Return (x, y) of the center of cell containing provided text 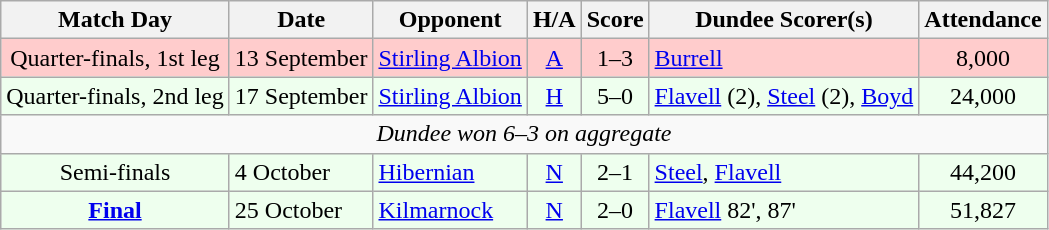
25 October (301, 210)
H (554, 96)
H/A (554, 20)
51,827 (983, 210)
2–0 (615, 210)
4 October (301, 172)
5–0 (615, 96)
Dundee won 6–3 on aggregate (524, 134)
44,200 (983, 172)
Score (615, 20)
Hibernian (450, 172)
17 September (301, 96)
Flavell (2), Steel (2), Boyd (784, 96)
Flavell 82', 87' (784, 210)
8,000 (983, 58)
A (554, 58)
Opponent (450, 20)
Burrell (784, 58)
Date (301, 20)
Final (116, 210)
Steel, Flavell (784, 172)
Quarter-finals, 2nd leg (116, 96)
Dundee Scorer(s) (784, 20)
13 September (301, 58)
Attendance (983, 20)
1–3 (615, 58)
24,000 (983, 96)
Kilmarnock (450, 210)
Semi-finals (116, 172)
2–1 (615, 172)
Match Day (116, 20)
Quarter-finals, 1st leg (116, 58)
